Scan for the cell matching the given text and deliver its (x, y) coordinate at center. 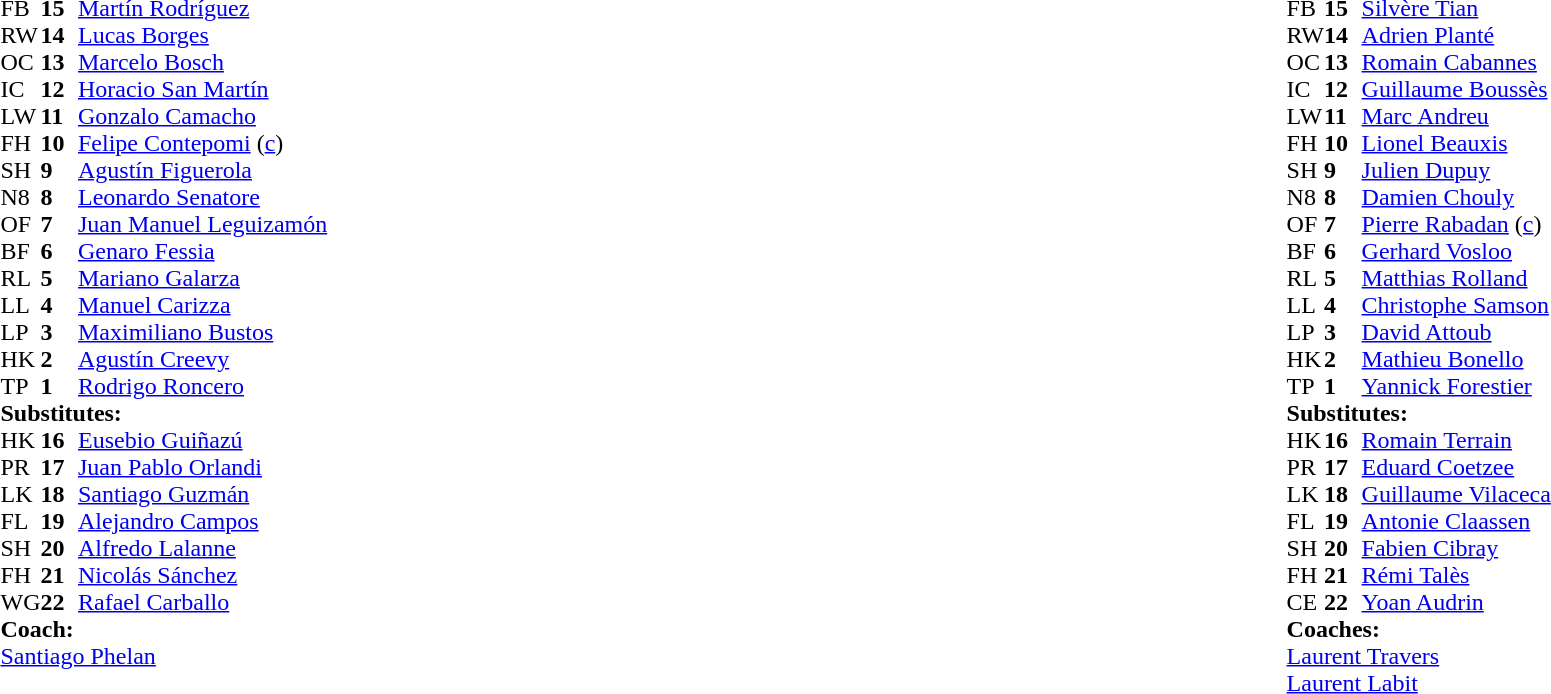
Yoan Audrin (1456, 602)
Adrien Planté (1456, 36)
Christophe Samson (1456, 306)
Agustín Creevy (202, 360)
WG (20, 602)
Julien Dupuy (1456, 170)
Maximiliano Bustos (202, 332)
Santiago Phelan (164, 656)
Gonzalo Camacho (202, 116)
Mathieu Bonello (1456, 360)
Antonie Claassen (1456, 522)
Guillaume Boussès (1456, 90)
Agustín Figuerola (202, 170)
Nicolás Sánchez (202, 576)
Manuel Carizza (202, 306)
Marcelo Bosch (202, 62)
Leonardo Senatore (202, 198)
Rémi Talès (1456, 576)
Damien Chouly (1456, 198)
Santiago Guzmán (202, 494)
Horacio San Martín (202, 90)
David Attoub (1456, 332)
Mariano Galarza (202, 278)
Coach: (164, 630)
Lucas Borges (202, 36)
Rodrigo Roncero (202, 386)
Juan Pablo Orlandi (202, 468)
Romain Cabannes (1456, 62)
Gerhard Vosloo (1456, 252)
Fabien Cibray (1456, 548)
Yannick Forestier (1456, 386)
Eusebio Guiñazú (202, 440)
Guillaume Vilaceca (1456, 494)
Alfredo Lalanne (202, 548)
Romain Terrain (1456, 440)
Coaches: (1419, 630)
Juan Manuel Leguizamón (202, 224)
CE (1306, 602)
Pierre Rabadan (c) (1456, 224)
Eduard Coetzee (1456, 468)
Marc Andreu (1456, 116)
Genaro Fessia (202, 252)
Matthias Rolland (1456, 278)
Lionel Beauxis (1456, 144)
Alejandro Campos (202, 522)
Felipe Contepomi (c) (202, 144)
Rafael Carballo (202, 602)
